Detect which cell encompasses the target text, then output its (x, y) center coordinate. 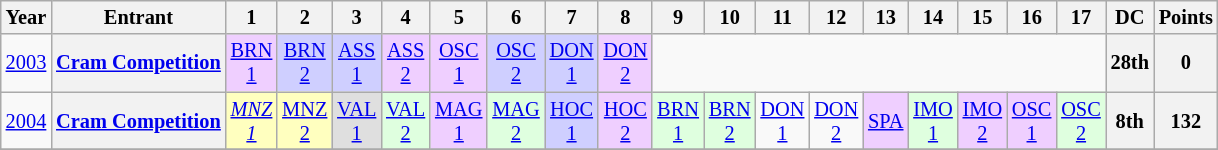
Entrant (138, 17)
MNZ1 (252, 121)
Year (26, 17)
HOC1 (572, 121)
13 (886, 17)
2004 (26, 121)
0 (1186, 63)
6 (516, 17)
3 (356, 17)
7 (572, 17)
2003 (26, 63)
MNZ2 (304, 121)
Points (1186, 17)
8th (1130, 121)
ASS2 (406, 63)
132 (1186, 121)
MAG2 (516, 121)
12 (836, 17)
1 (252, 17)
SPA (886, 121)
DC (1130, 17)
2 (304, 17)
8 (625, 17)
IMO1 (932, 121)
HOC2 (625, 121)
15 (982, 17)
9 (678, 17)
11 (782, 17)
IMO2 (982, 121)
ASS1 (356, 63)
28th (1130, 63)
17 (1080, 17)
16 (1032, 17)
MAG1 (458, 121)
4 (406, 17)
5 (458, 17)
10 (730, 17)
14 (932, 17)
VAL2 (406, 121)
VAL1 (356, 121)
